Return the [x, y] coordinate for the center point of the cell that contains the specified text.  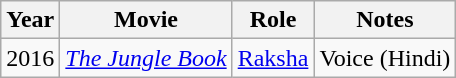
The Jungle Book [146, 58]
Movie [146, 20]
Voice (Hindi) [385, 58]
Role [273, 20]
2016 [30, 58]
Notes [385, 20]
Raksha [273, 58]
Year [30, 20]
